From the cell containing the given text, extract its center point as (x, y) coordinate. 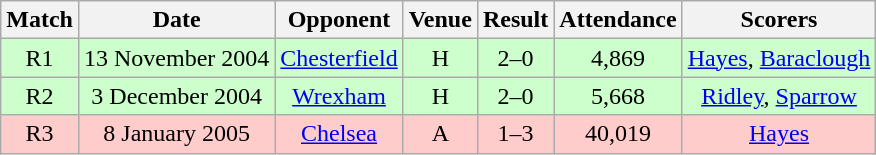
R1 (40, 58)
13 November 2004 (176, 58)
Ridley, Sparrow (779, 96)
3 December 2004 (176, 96)
Chesterfield (339, 58)
Match (40, 20)
R3 (40, 134)
Hayes (779, 134)
Venue (440, 20)
Date (176, 20)
Attendance (618, 20)
Hayes, Baraclough (779, 58)
Scorers (779, 20)
1–3 (515, 134)
A (440, 134)
Wrexham (339, 96)
Chelsea (339, 134)
40,019 (618, 134)
Result (515, 20)
R2 (40, 96)
8 January 2005 (176, 134)
5,668 (618, 96)
4,869 (618, 58)
Opponent (339, 20)
